Identify which cell holds the provided text, then report its (X, Y) central coordinate. 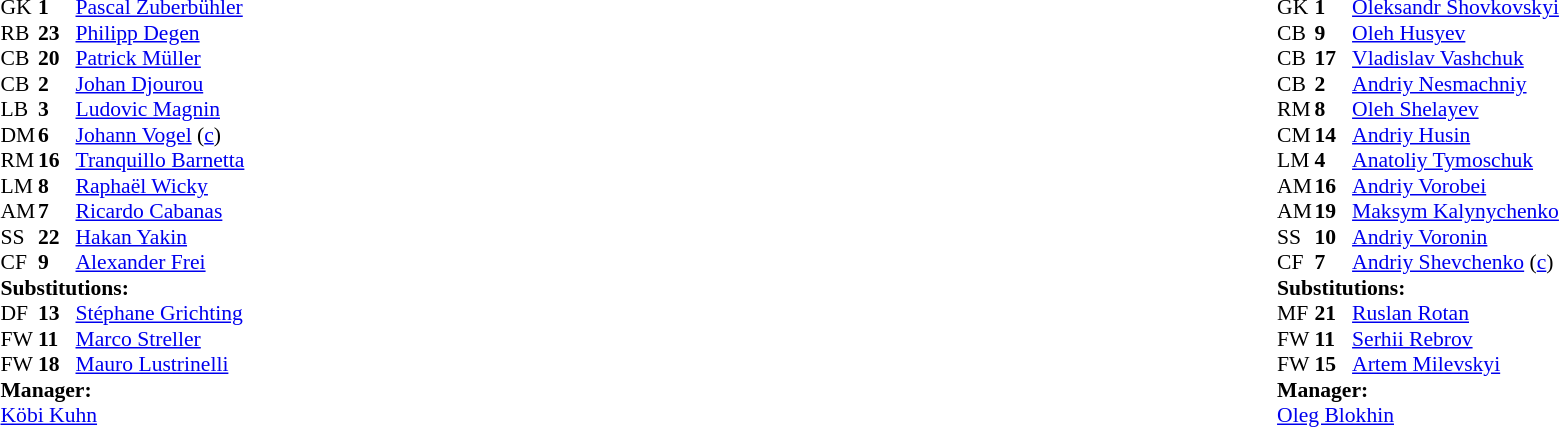
MF (1296, 313)
Andriy Nesmachniy (1456, 84)
Mauro Lustrinelli (160, 365)
Philipp Degen (160, 33)
22 (57, 237)
Ruslan Rotan (1456, 313)
RB (19, 33)
4 (1334, 161)
Alexander Frei (160, 263)
Vladislav Vashchuk (1456, 59)
14 (1334, 135)
Johan Djourou (160, 84)
18 (57, 365)
10 (1334, 237)
6 (57, 135)
19 (1334, 211)
Serhii Rebrov (1456, 339)
Hakan Yakin (160, 237)
Oleh Husyev (1456, 33)
Artem Milevskyi (1456, 365)
21 (1334, 313)
Maksym Kalynychenko (1456, 211)
Anatoliy Tymoschuk (1456, 161)
Johann Vogel (c) (160, 135)
15 (1334, 365)
Tranquillo Barnetta (160, 161)
13 (57, 313)
Andriy Voronin (1456, 237)
Stéphane Grichting (160, 313)
Andriy Vorobei (1456, 186)
20 (57, 59)
23 (57, 33)
DF (19, 313)
LB (19, 109)
Ludovic Magnin (160, 109)
CM (1296, 135)
Patrick Müller (160, 59)
DM (19, 135)
17 (1334, 59)
3 (57, 109)
Raphaël Wicky (160, 186)
Andriy Shevchenko (c) (1456, 263)
Andriy Husin (1456, 135)
Ricardo Cabanas (160, 211)
Oleh Shelayev (1456, 109)
Marco Streller (160, 339)
